Provide the (x, y) coordinate of the cell's center where the given text is located.  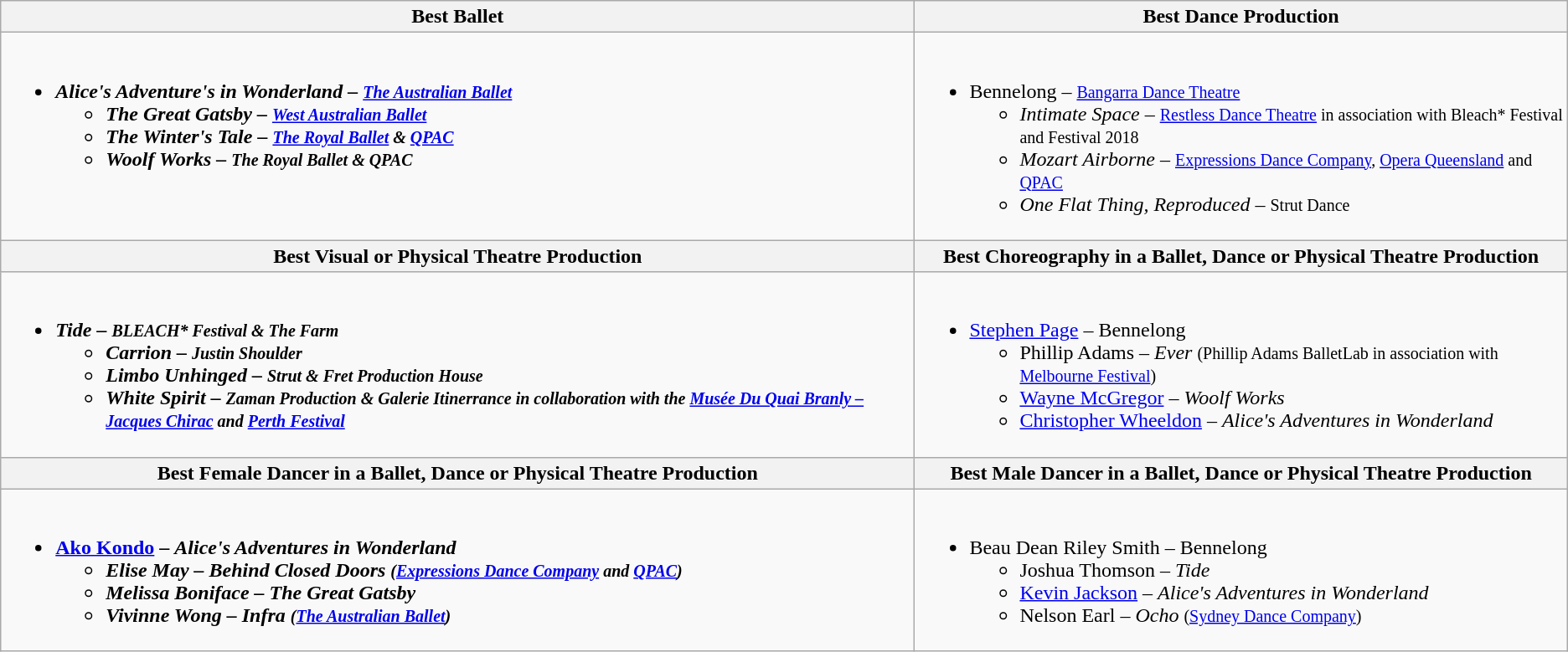
Best Dance Production (1241, 17)
Beau Dean Riley Smith – BennelongJoshua Thomson – TideKevin Jackson – Alice's Adventures in WonderlandNelson Earl – Ocho (Sydney Dance Company) (1241, 570)
Best Female Dancer in a Ballet, Dance or Physical Theatre Production (457, 473)
Best Choreography in a Ballet, Dance or Physical Theatre Production (1241, 256)
Best Male Dancer in a Ballet, Dance or Physical Theatre Production (1241, 473)
Best Ballet (457, 17)
Best Visual or Physical Theatre Production (457, 256)
